Locate the cell with the specified text and output its [x, y] center coordinate. 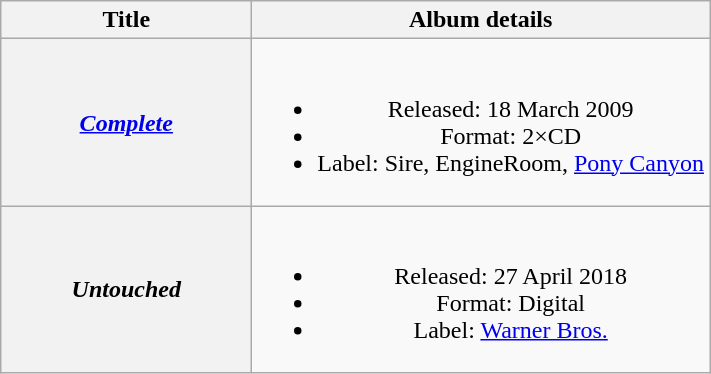
Released: 27 April 2018Format: DigitalLabel: Warner Bros. [481, 290]
Complete [126, 122]
Title [126, 20]
Released: 18 March 2009 Format: 2×CDLabel: Sire, EngineRoom, Pony Canyon [481, 122]
Album details [481, 20]
Untouched [126, 290]
